Return (x, y) of the center of cell containing provided text 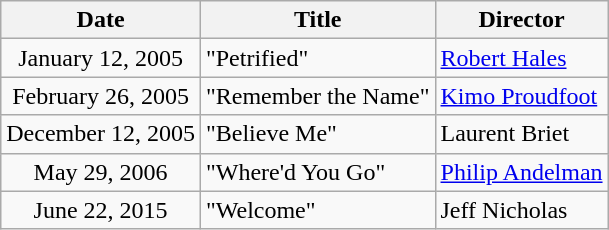
Kimo Proudfoot (522, 96)
Date (101, 20)
"Welcome" (318, 210)
May 29, 2006 (101, 172)
Jeff Nicholas (522, 210)
Director (522, 20)
Title (318, 20)
December 12, 2005 (101, 134)
"Believe Me" (318, 134)
Philip Andelman (522, 172)
June 22, 2015 (101, 210)
"Where'd You Go" (318, 172)
"Remember the Name" (318, 96)
February 26, 2005 (101, 96)
"Petrified" (318, 58)
January 12, 2005 (101, 58)
Robert Hales (522, 58)
Laurent Briet (522, 134)
